Pinpoint the cell where the given text exists, returning its [X, Y] midpoint coordinate. 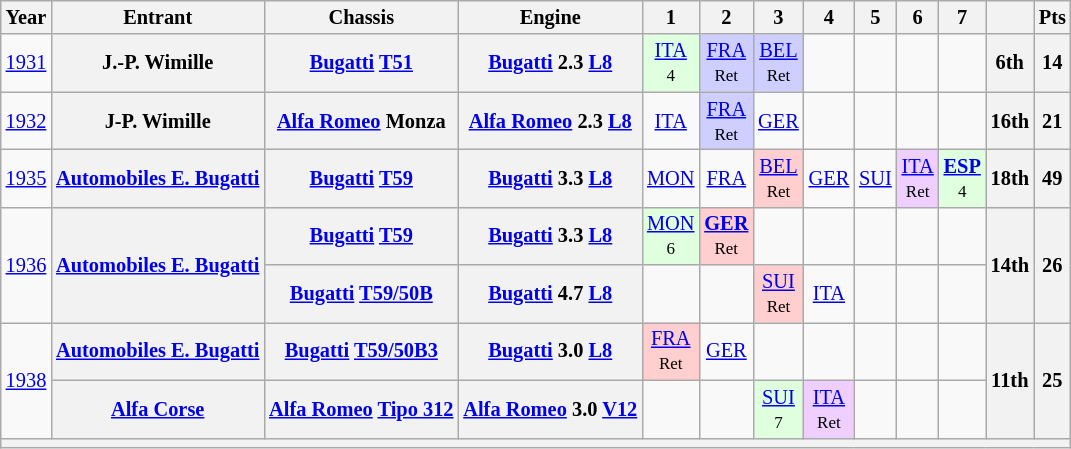
GERRet [726, 236]
5 [876, 17]
Bugatti T59/50B [361, 294]
Entrant [158, 17]
1935 [26, 178]
21 [1052, 121]
Pts [1052, 17]
Bugatti 2.3 L8 [550, 63]
4 [829, 17]
25 [1052, 380]
1931 [26, 63]
Alfa Corse [158, 409]
MON6 [670, 236]
J-P. Wimille [158, 121]
MON [670, 178]
FRA [726, 178]
SUIRet [778, 294]
Alfa Romeo Tipo 312 [361, 409]
J.-P. Wimille [158, 63]
Alfa Romeo Monza [361, 121]
11th [1010, 380]
16th [1010, 121]
Alfa Romeo 2.3 L8 [550, 121]
14th [1010, 264]
ESP4 [962, 178]
SUI [876, 178]
6 [918, 17]
49 [1052, 178]
7 [962, 17]
2 [726, 17]
1936 [26, 264]
1932 [26, 121]
Engine [550, 17]
14 [1052, 63]
Year [26, 17]
6th [1010, 63]
18th [1010, 178]
Bugatti T51 [361, 63]
26 [1052, 264]
ITA4 [670, 63]
3 [778, 17]
Alfa Romeo 3.0 V12 [550, 409]
Bugatti 4.7 L8 [550, 294]
1938 [26, 380]
1 [670, 17]
Bugatti 3.0 L8 [550, 351]
SUI7 [778, 409]
Chassis [361, 17]
Bugatti T59/50B3 [361, 351]
